Find where the given text appears and provide that cell's center as (X, Y) coordinate. 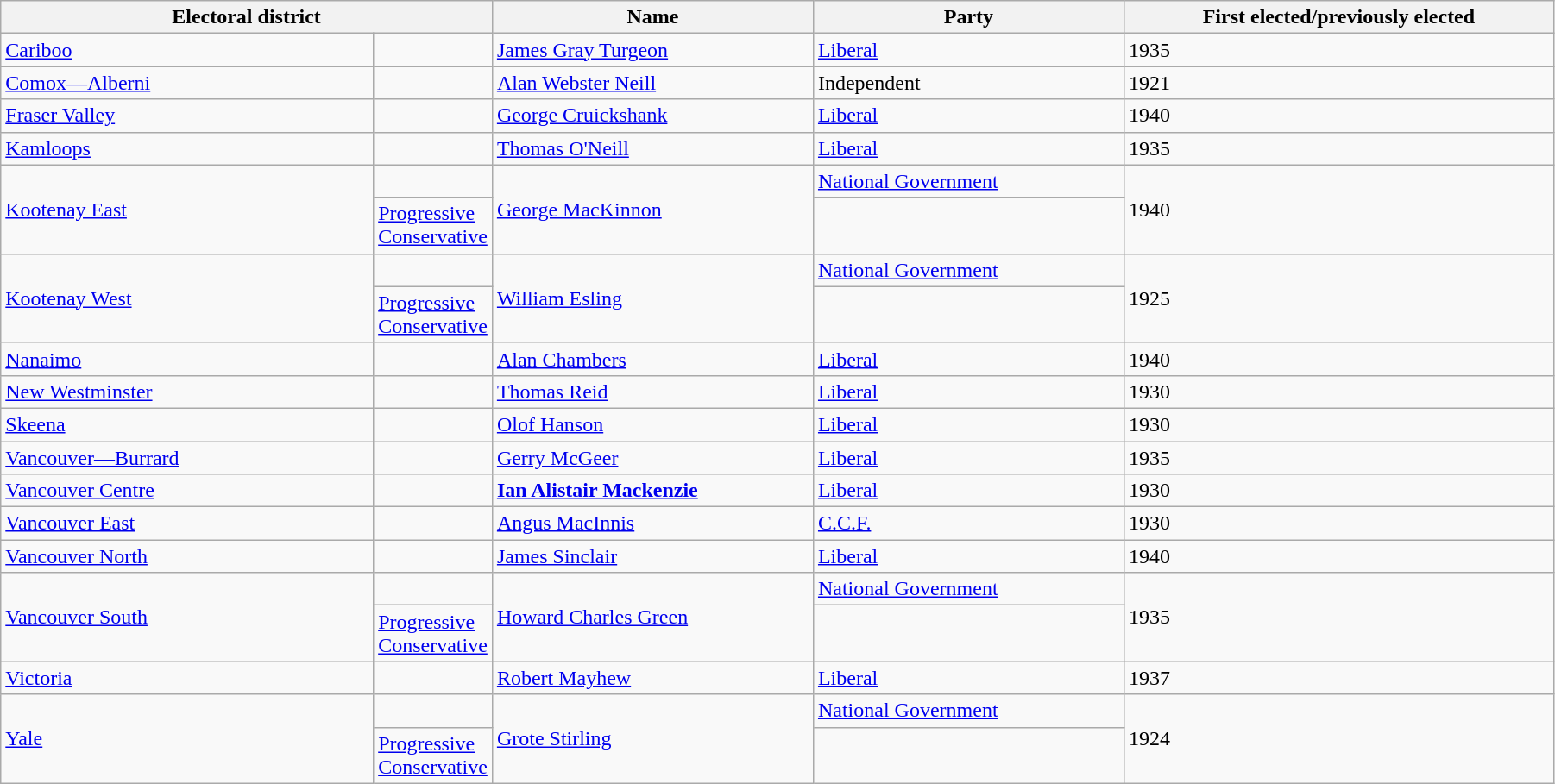
Thomas Reid (652, 392)
Howard Charles Green (652, 618)
Victoria (187, 678)
Grote Stirling (652, 738)
1924 (1338, 738)
1921 (1338, 83)
Thomas O'Neill (652, 148)
George Cruickshank (652, 116)
Comox—Alberni (187, 83)
Robert Mayhew (652, 678)
1925 (1338, 298)
Cariboo (187, 50)
Name (652, 17)
Kootenay East (187, 209)
New Westminster (187, 392)
C.C.F. (968, 524)
Fraser Valley (187, 116)
Angus MacInnis (652, 524)
Gerry McGeer (652, 458)
Yale (187, 738)
George MacKinnon (652, 209)
Kamloops (187, 148)
Vancouver Centre (187, 491)
Vancouver South (187, 618)
Skeena (187, 424)
Alan Chambers (652, 359)
Party (968, 17)
Electoral district (247, 17)
Independent (968, 83)
Kootenay West (187, 298)
James Gray Turgeon (652, 50)
William Esling (652, 298)
Alan Webster Neill (652, 83)
Ian Alistair Mackenzie (652, 491)
Olof Hanson (652, 424)
Vancouver—Burrard (187, 458)
First elected/previously elected (1338, 17)
Nanaimo (187, 359)
Vancouver East (187, 524)
Vancouver North (187, 556)
1937 (1338, 678)
James Sinclair (652, 556)
